Provide the [X, Y] coordinate of the cell's center where the given text is located.  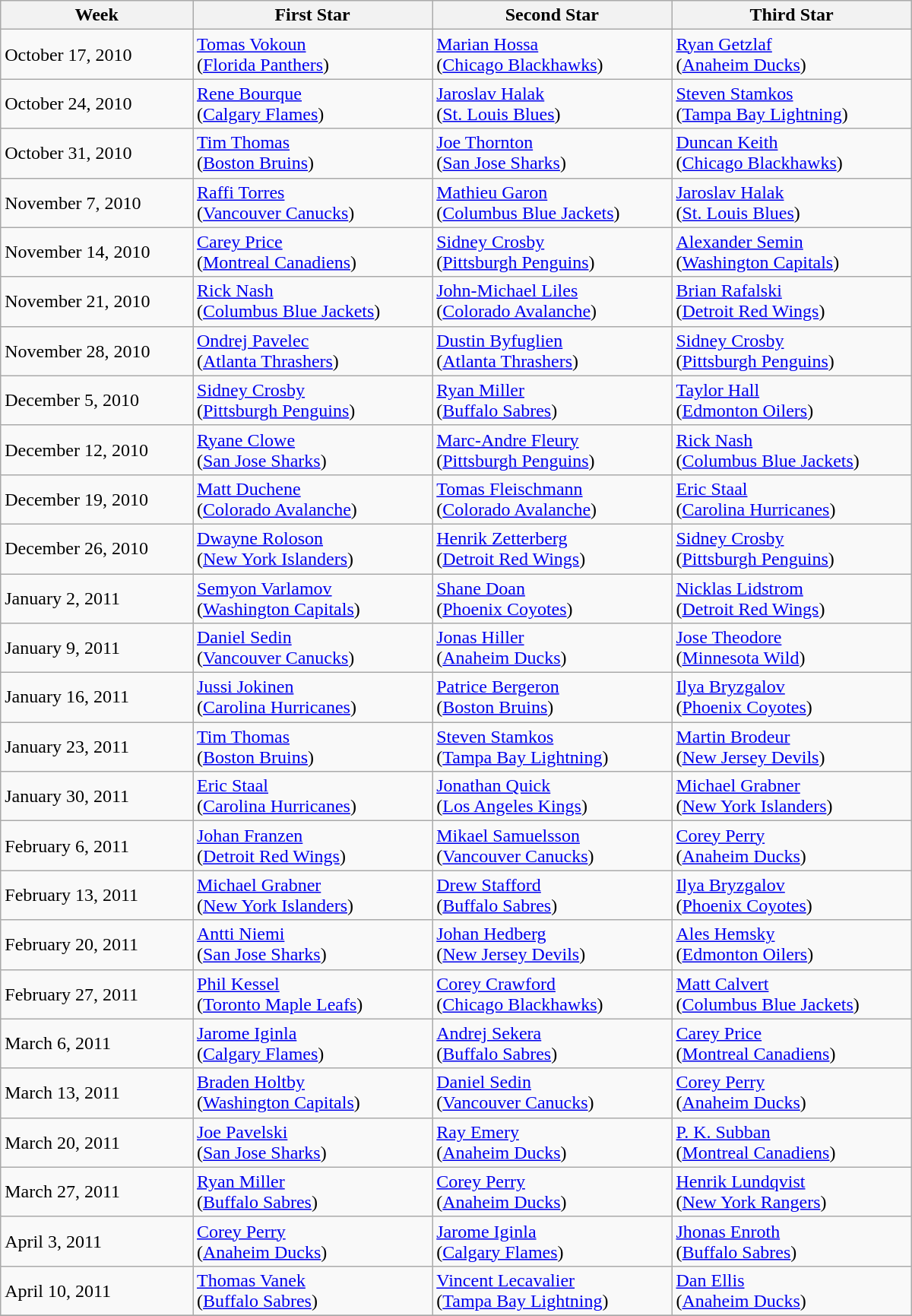
Rene Bourque(Calgary Flames) [313, 103]
April 3, 2011 [97, 1241]
Duncan Keith(Chicago Blackhawks) [792, 154]
Johan Franzen(Detroit Red Wings) [313, 845]
Ryan Getzlaf(Anaheim Ducks) [792, 55]
Thomas Vanek(Buffalo Sabres) [313, 1291]
November 21, 2010 [97, 301]
Jussi Jokinen(Carolina Hurricanes) [313, 698]
Semyon Varlamov(Washington Capitals) [313, 598]
April 10, 2011 [97, 1291]
Dustin Byfuglien(Atlanta Thrashers) [552, 351]
Ray Emery(Anaheim Ducks) [552, 1142]
Martin Brodeur(New Jersey Devils) [792, 747]
Week [97, 15]
Ryane Clowe(San Jose Sharks) [313, 450]
February 27, 2011 [97, 994]
October 24, 2010 [97, 103]
December 19, 2010 [97, 499]
Brian Rafalski(Detroit Red Wings) [792, 301]
Jonas Hiller(Anaheim Ducks) [552, 648]
October 31, 2010 [97, 154]
Henrik Zetterberg(Detroit Red Wings) [552, 549]
December 12, 2010 [97, 450]
October 17, 2010 [97, 55]
Third Star [792, 15]
March 20, 2011 [97, 1142]
Shane Doan(Phoenix Coyotes) [552, 598]
November 28, 2010 [97, 351]
December 26, 2010 [97, 549]
February 13, 2011 [97, 896]
Jonathan Quick(Los Angeles Kings) [552, 797]
Johan Hedberg(New Jersey Devils) [552, 944]
March 27, 2011 [97, 1192]
Raffi Torres(Vancouver Canucks) [313, 202]
Henrik Lundqvist(New York Rangers) [792, 1192]
First Star [313, 15]
Matt Calvert(Columbus Blue Jackets) [792, 994]
Ondrej Pavelec(Atlanta Thrashers) [313, 351]
Marian Hossa(Chicago Blackhawks) [552, 55]
Ales Hemsky(Edmonton Oilers) [792, 944]
Phil Kessel(Toronto Maple Leafs) [313, 994]
Drew Stafford(Buffalo Sabres) [552, 896]
Jhonas Enroth(Buffalo Sabres) [792, 1241]
December 5, 2010 [97, 400]
January 2, 2011 [97, 598]
John-Michael Liles(Colorado Avalanche) [552, 301]
January 16, 2011 [97, 698]
Antti Niemi(San Jose Sharks) [313, 944]
Joe Pavelski(San Jose Sharks) [313, 1142]
Alexander Semin(Washington Capitals) [792, 252]
Andrej Sekera(Buffalo Sabres) [552, 1043]
Nicklas Lidstrom(Detroit Red Wings) [792, 598]
January 23, 2011 [97, 747]
Braden Holtby(Washington Capitals) [313, 1093]
February 20, 2011 [97, 944]
Dan Ellis(Anaheim Ducks) [792, 1291]
Mathieu Garon(Columbus Blue Jackets) [552, 202]
Second Star [552, 15]
Tomas Fleischmann(Colorado Avalanche) [552, 499]
March 13, 2011 [97, 1093]
Tomas Vokoun(Florida Panthers) [313, 55]
Corey Crawford(Chicago Blackhawks) [552, 994]
P. K. Subban(Montreal Canadiens) [792, 1142]
Taylor Hall(Edmonton Oilers) [792, 400]
November 7, 2010 [97, 202]
Mikael Samuelsson(Vancouver Canucks) [552, 845]
January 30, 2011 [97, 797]
Dwayne Roloson(New York Islanders) [313, 549]
Vincent Lecavalier(Tampa Bay Lightning) [552, 1291]
March 6, 2011 [97, 1043]
Marc-Andre Fleury(Pittsburgh Penguins) [552, 450]
Patrice Bergeron(Boston Bruins) [552, 698]
November 14, 2010 [97, 252]
Matt Duchene(Colorado Avalanche) [313, 499]
Jose Theodore(Minnesota Wild) [792, 648]
Joe Thornton(San Jose Sharks) [552, 154]
January 9, 2011 [97, 648]
February 6, 2011 [97, 845]
